Locate the cell with the specified text and output its [X, Y] center coordinate. 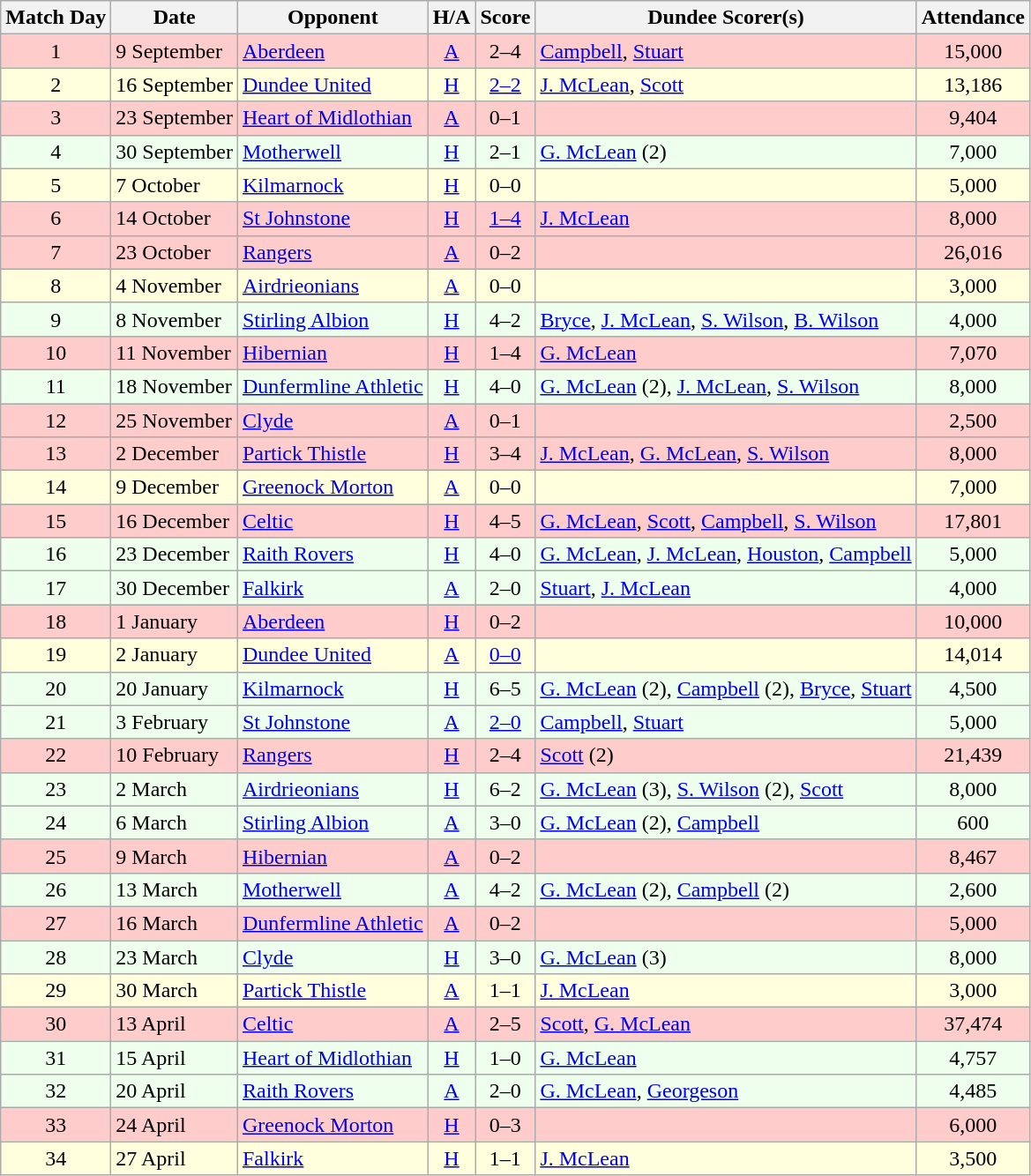
9 December [175, 488]
15 April [175, 1058]
Bryce, J. McLean, S. Wilson, B. Wilson [726, 319]
2 March [175, 789]
23 March [175, 956]
23 September [175, 118]
6 March [175, 822]
G. McLean (2), Campbell (2) [726, 889]
31 [56, 1058]
30 March [175, 991]
28 [56, 956]
23 October [175, 252]
16 March [175, 923]
4 [56, 152]
18 [56, 621]
9 September [175, 51]
6,000 [973, 1125]
16 December [175, 521]
12 [56, 421]
26 [56, 889]
13 [56, 454]
13 April [175, 1024]
G. McLean, J. McLean, Houston, Campbell [726, 555]
1 January [175, 621]
10 February [175, 755]
15 [56, 521]
H/A [452, 18]
G. McLean (2), Campbell [726, 822]
Stuart, J. McLean [726, 588]
2–2 [505, 85]
23 [56, 789]
17,801 [973, 521]
2 December [175, 454]
2–5 [505, 1024]
13,186 [973, 85]
Opponent [332, 18]
8,467 [973, 856]
3 February [175, 722]
G. McLean, Scott, Campbell, S. Wilson [726, 521]
29 [56, 991]
G. McLean, Georgeson [726, 1091]
9,404 [973, 118]
6–5 [505, 688]
Scott (2) [726, 755]
23 December [175, 555]
3,500 [973, 1158]
20 January [175, 688]
2–1 [505, 152]
5 [56, 185]
16 [56, 555]
G. McLean (3) [726, 956]
18 November [175, 386]
4,485 [973, 1091]
G. McLean (2), Campbell (2), Bryce, Stuart [726, 688]
30 September [175, 152]
20 April [175, 1091]
7,070 [973, 353]
7 [56, 252]
21 [56, 722]
J. McLean, G. McLean, S. Wilson [726, 454]
2 [56, 85]
20 [56, 688]
4–5 [505, 521]
600 [973, 822]
25 [56, 856]
7 October [175, 185]
17 [56, 588]
3–4 [505, 454]
2,600 [973, 889]
2,500 [973, 421]
1–0 [505, 1058]
14 [56, 488]
0–3 [505, 1125]
4,757 [973, 1058]
10 [56, 353]
Score [505, 18]
37,474 [973, 1024]
26,016 [973, 252]
8 [56, 286]
G. McLean (2), J. McLean, S. Wilson [726, 386]
24 April [175, 1125]
Scott, G. McLean [726, 1024]
3 [56, 118]
32 [56, 1091]
Dundee Scorer(s) [726, 18]
14,014 [973, 655]
2 January [175, 655]
11 [56, 386]
6–2 [505, 789]
9 March [175, 856]
34 [56, 1158]
10,000 [973, 621]
6 [56, 219]
14 October [175, 219]
21,439 [973, 755]
30 December [175, 588]
33 [56, 1125]
G. McLean (3), S. Wilson (2), Scott [726, 789]
J. McLean, Scott [726, 85]
8 November [175, 319]
Date [175, 18]
30 [56, 1024]
16 September [175, 85]
1 [56, 51]
9 [56, 319]
11 November [175, 353]
Attendance [973, 18]
4 November [175, 286]
22 [56, 755]
27 April [175, 1158]
27 [56, 923]
19 [56, 655]
Match Day [56, 18]
4,500 [973, 688]
13 March [175, 889]
15,000 [973, 51]
25 November [175, 421]
24 [56, 822]
G. McLean (2) [726, 152]
